Capture the cell that displays the provided text and extract its [X, Y] central coordinate. 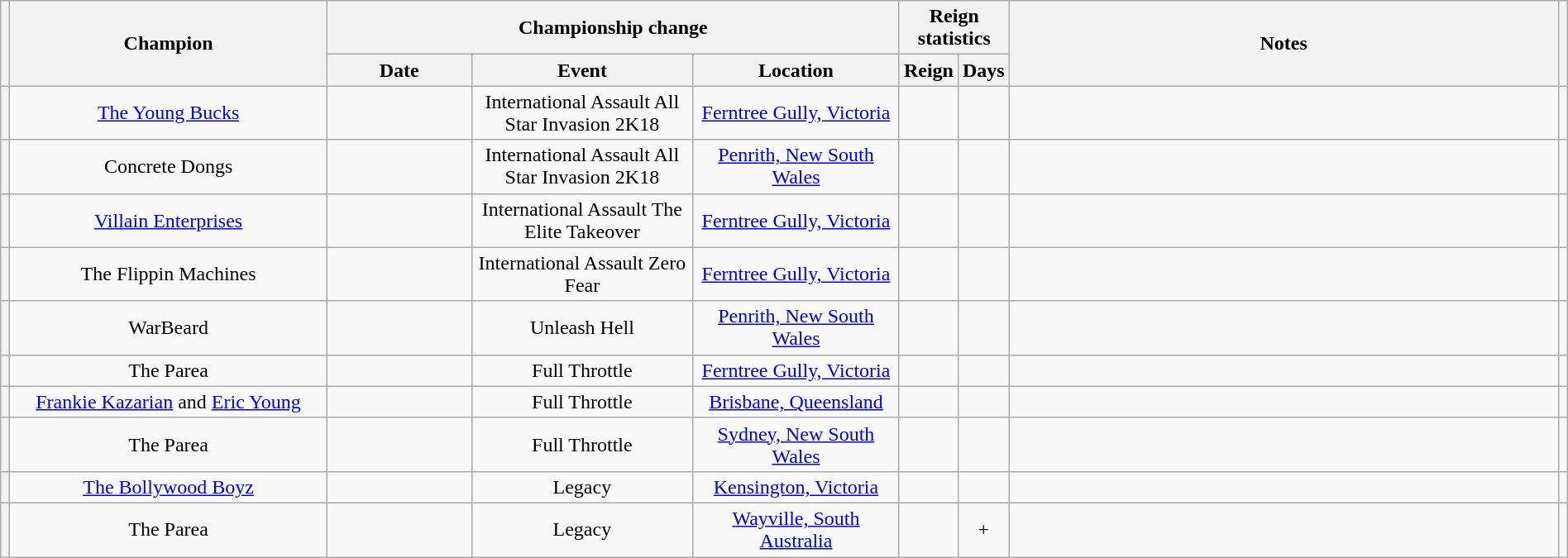
Championship change [613, 28]
Location [796, 70]
Champion [169, 43]
Frankie Kazarian and Eric Young [169, 402]
Reign statistics [954, 28]
Kensington, Victoria [796, 487]
Unleash Hell [582, 327]
Villain Enterprises [169, 220]
+ [983, 529]
WarBeard [169, 327]
International Assault The Elite Takeover [582, 220]
Concrete Dongs [169, 167]
The Flippin Machines [169, 274]
Wayville, South Australia [796, 529]
Event [582, 70]
Brisbane, Queensland [796, 402]
The Bollywood Boyz [169, 487]
Sydney, New South Wales [796, 445]
Days [983, 70]
Reign [928, 70]
International Assault Zero Fear [582, 274]
The Young Bucks [169, 112]
Notes [1284, 43]
Date [399, 70]
